Provide the [x, y] coordinate of the cell's center where the given text is located.  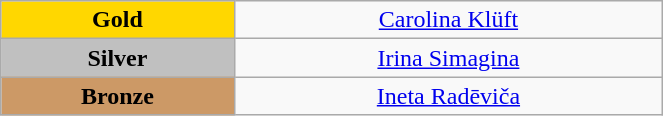
Ineta Radēviča [448, 96]
Irina Simagina [448, 58]
Silver [118, 58]
Carolina Klüft [448, 20]
Gold [118, 20]
Bronze [118, 96]
